Search for the cell housing the specified text and yield its (x, y) center coordinate. 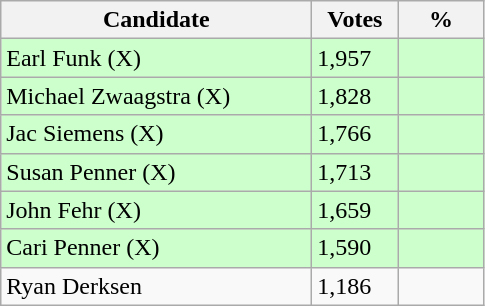
Candidate (156, 20)
Jac Siemens (X) (156, 134)
Cari Penner (X) (156, 248)
1,957 (355, 58)
1,828 (355, 96)
% (441, 20)
John Fehr (X) (156, 210)
Earl Funk (X) (156, 58)
1,186 (355, 286)
Susan Penner (X) (156, 172)
1,766 (355, 134)
1,659 (355, 210)
1,713 (355, 172)
1,590 (355, 248)
Votes (355, 20)
Ryan Derksen (156, 286)
Michael Zwaagstra (X) (156, 96)
